Extract the [x, y] coordinate from the center of the cell holding the provided text.  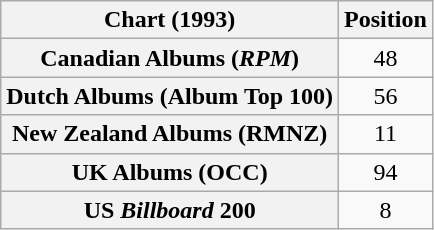
US Billboard 200 [170, 210]
94 [386, 172]
UK Albums (OCC) [170, 172]
Position [386, 20]
Dutch Albums (Album Top 100) [170, 96]
11 [386, 134]
48 [386, 58]
Chart (1993) [170, 20]
New Zealand Albums (RMNZ) [170, 134]
8 [386, 210]
56 [386, 96]
Canadian Albums (RPM) [170, 58]
